Return the (x, y) coordinate for the center point of the cell that contains the specified text.  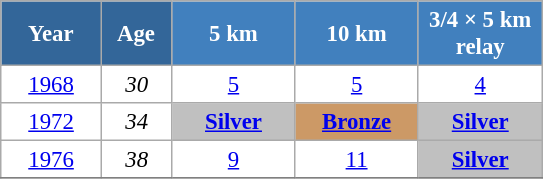
5 km (234, 34)
30 (136, 85)
1972 (52, 122)
9 (234, 160)
4 (480, 85)
3/4 × 5 km relay (480, 34)
1968 (52, 85)
34 (136, 122)
11 (356, 160)
Bronze (356, 122)
38 (136, 160)
Year (52, 34)
1976 (52, 160)
10 km (356, 34)
Age (136, 34)
